From the cell containing the given text, extract its center point as (X, Y) coordinate. 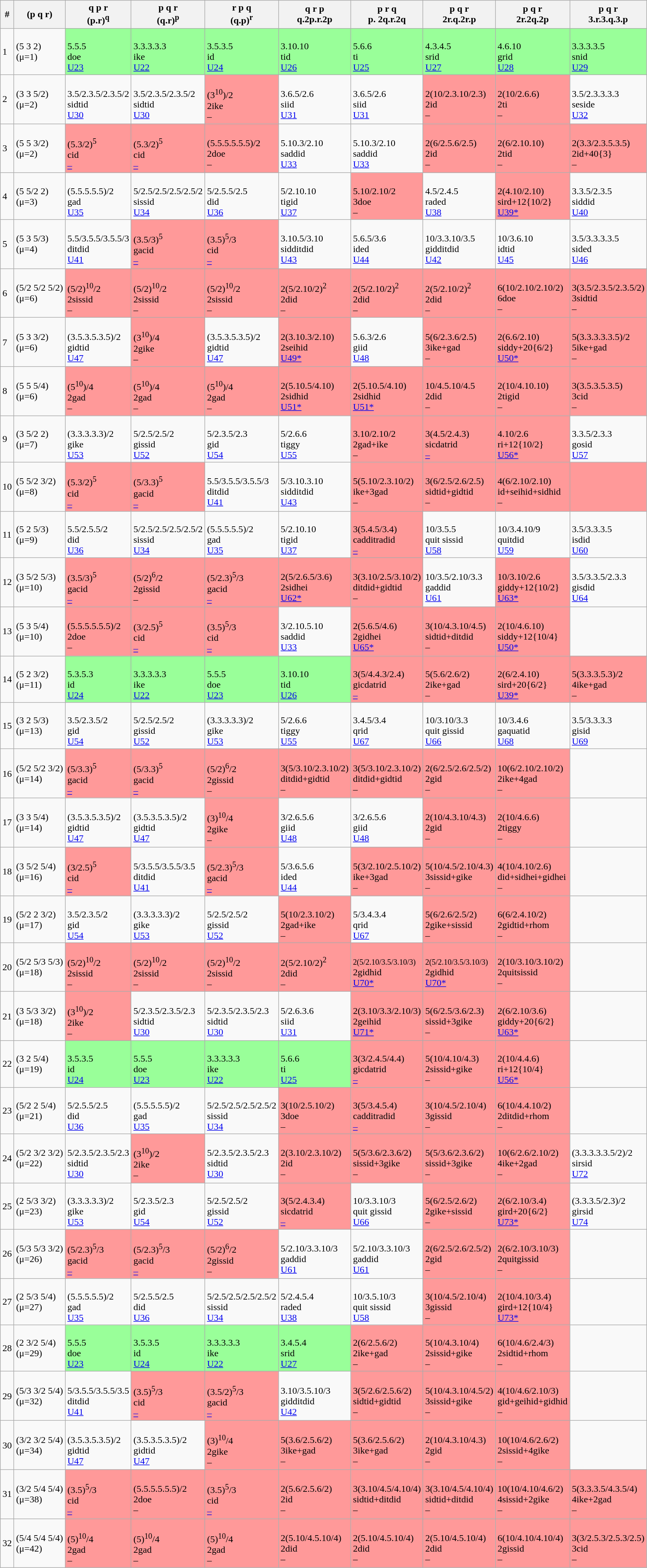
6(6/2.4.10/2)2gidtid+rhom– (533, 919)
23 (7, 1110)
25 (7, 1206)
(3.5/2)5/3gacid– (241, 1396)
6 (7, 293)
5.6.3/2.6giidU48 (387, 342)
10/3.3.10/3.5gidditdidU42 (459, 244)
27 (7, 1302)
(3 2 5/4)(μ=19) (40, 1064)
(p q r) (40, 14)
(5 5/2 3/2)(μ=8) (40, 487)
(5/2 2 3/2)(μ=17) (40, 919)
16 (7, 774)
2(10/4.10/3.4)gird+12{10/4}U73* (533, 1302)
2(3.10/3.3/2.10/3)2geihidU71* (387, 1016)
17 (7, 822)
10/4.5.10/4.52did– (459, 391)
3(3/2.4.5/4.4)gicdatrid– (387, 1064)
2(5.6.5/4.6)2gidheiU65* (387, 631)
10 (7, 487)
(3 5/2 5/3)(μ=10) (40, 582)
3(4.5/2.4.3)sicdatrid– (459, 439)
(5 5 3/2)(μ=2) (40, 148)
3 (7, 148)
p q r(q.r)p (168, 14)
5.5/2.5.5/2didU36 (98, 535)
2(4.10/2.10)sird+12{10/2}U39* (533, 196)
5(6/2.3.6/2.5)3ike+gad– (459, 342)
6(10/4.6/2.4/3)2sidtid+rhom– (533, 1348)
10(6/2.10/2.10/2)2ike+4gad– (533, 774)
3(10/4.3.10/4.5)sidtid+ditdid– (459, 631)
(310)/42gike– (168, 342)
5(10/4.3.10/4.5/2)3sissid+gike– (459, 1396)
(5 2 5/3)(μ=9) (40, 535)
2(6/2.10/3.10/3)2quitgissid– (533, 1254)
6(10/2.10/2.10/2)6doe– (533, 293)
(5 5/2 2)(μ=3) (40, 196)
2(6/2.5.6/2.5)2id– (459, 148)
3.10/3.5.10/3gidditdidU42 (315, 1396)
p q r 2r.2q.2p (533, 14)
5/2.6.3.6siidU31 (315, 1016)
q p r(p.r)q (98, 14)
2(10/4.10.10)2tigid– (533, 391)
28 (7, 1348)
(5/2 5/2 3/2)(μ=14) (40, 774)
(5/4 5/4 5/4)(μ=42) (40, 1543)
2(10/4.6.6)2tiggy– (533, 822)
22 (7, 1064)
3(3.10/2.5/3.10/2)ditdid+gidtid– (387, 582)
2(10/3.10/3.10/2)2quitsissid– (533, 967)
18 (7, 872)
5(3.3.3.5.3)/24ike+gad– (608, 679)
4.5/2.4.5radedU38 (459, 196)
q r pq.2p.r.2p (315, 14)
2(5/2.6.5/3.6)2sidheiU62* (315, 582)
5.6.5/3.6idedU44 (387, 244)
5(3/2.10/2.5.10/2)ike+3gad– (387, 872)
(3.3.3.3.3.5/2)/2sirsidU72 (608, 1159)
3.5/2.3.3.3.3sesideU32 (608, 99)
# (7, 14)
5/3.4.3.4qridU67 (387, 919)
3(6/2.5/2.6/2.5)sidtid+gidtid– (459, 487)
3(5/4.4.3/2.4)gicdatrid– (387, 679)
5(10/2.3.10/2)2gad+ike– (315, 919)
10/3.3.10/3quit gissidU66 (387, 1206)
2 (7, 99)
(5 3 5/4)(μ=10) (40, 631)
14 (7, 679)
26 (7, 1254)
10(6/2.6/2.10/2)4ike+2gad– (533, 1159)
10/3.6.10idtidU45 (533, 244)
(3 5/3 3/2)(μ=18) (40, 1016)
4(10/4.6/2.10/3)gid+geihid+gidhid– (533, 1396)
5/3.10.3.10sidditdidU43 (315, 487)
(3 2 5/3)(μ=13) (40, 726)
31 (7, 1494)
4.3.4.5sridU27 (459, 52)
3(3.5.3.5.3.5)3cid– (608, 391)
1 (7, 52)
5.10/2.10/23doe– (387, 196)
2(10/4.6.10)siddy+12{10/4}U50* (533, 631)
(3 5/2 2)(μ=7) (40, 439)
(5/2 5/3 5/3)(μ=18) (40, 967)
5(6/2.6/2.5/2)2gike+sissid– (459, 919)
3(5/2.4.3.4)sicdatrid– (315, 1206)
(2 5/3 5/4)(μ=27) (40, 1302)
6(10/4.4.10/2)2ditdid+rhom– (533, 1110)
24 (7, 1159)
(3/2 3/2 5/4)(μ=34) (40, 1445)
(5 2 3/2)(μ=11) (40, 679)
3.5/3.3.3.3.5sidedU46 (608, 244)
5(5.10/2.3.10/2)ike+3gad– (387, 487)
19 (7, 919)
2(10/2.3.10/2.3)2id– (459, 99)
5.3.5.3idU24 (98, 679)
11 (7, 535)
3.10.5/3.10sidditdidU43 (315, 244)
10(10/4.10/4.6/2)4sissid+2gike– (533, 1494)
29 (7, 1396)
2(6/2.10/3.6)giddy+20{6/2}U63* (533, 1016)
3.10/2.10/22gad+ike– (387, 439)
2(10/2.6.6)2ti– (533, 99)
10/3.10/2.6giddy+12{10/2}U63* (533, 582)
(5/2 3/2 3/2)(μ=22) (40, 1159)
4.10/2.6ri+12{10/2}U56* (533, 439)
2(3.3/2.3.5.3.5)2id+40{3}– (608, 148)
12 (7, 582)
5(5.6/2.6/2)2ike+gad– (459, 679)
4.6.10gridU28 (533, 52)
3/2.10.5.10saddidU33 (315, 631)
8 (7, 391)
(5 3 3/2)(μ=6) (40, 342)
3.5/3.3.3.3gisidU69 (608, 726)
2(6/2.4.10)sird+20{6/2}U39* (533, 679)
3(5.4.5/3.4)cadditradid– (387, 535)
10/3.4.10/9quitdidU59 (533, 535)
21 (7, 1016)
r p q(q.p)r (241, 14)
(5/3 3/2 5/4)(μ=32) (40, 1396)
6(10/4.10/4.10/4)2gissid– (533, 1543)
5(10/4.10/4.3)2sissid+gike– (459, 1064)
(2 3/2 5/4)(μ=29) (40, 1348)
2(3.10.3/2.10)2seihidU49* (315, 342)
(5 5 5/4)(μ=6) (40, 391)
10/3.4.6gaquatidU68 (533, 726)
2(6.6/2.10)siddy+20{6/2}U50* (533, 342)
10/3.5.10/3quit sissidU58 (387, 1302)
2(6/2.5.6/2)2ike+gad– (387, 1348)
p r qp. 2q.r.2q (387, 14)
3(10/2.5.10/2)3doe– (315, 1110)
5(6/2.5/2.6/2)2gike+sissid– (459, 1206)
p q r3.r.3.q.3.p (608, 14)
5/2.4.5.4radedU38 (315, 1302)
2(10/4.4.6)ri+12{10/4}U56* (533, 1064)
10/3.10/3.3quit gissidU66 (459, 726)
3.4.5/3.4qridU67 (387, 726)
(5 3 2)(μ=1) (40, 52)
5(3.3.3.3.3.5)/25ike+gad– (608, 342)
3(5/3.4.5.4)cadditradid– (387, 1110)
5(3.3.3.5/4.3.5/4)4ike+2gad– (608, 1494)
13 (7, 631)
30 (7, 1445)
10/3.5/2.10/3.3gaddidU61 (459, 582)
5(10/4.5/2.10/4.3)3sissid+gike– (459, 872)
(3/2 5/4 5/4)(μ=38) (40, 1494)
4(6/2.10/2.10)id+seihid+sidhid– (533, 487)
5(10/4.3.10/4)2sissid+gike– (459, 1348)
p q r2r.q.2r.p (459, 14)
4(10/4.10/2.6)did+sidhei+gidhei– (533, 872)
(5 3 5/3)(μ=4) (40, 244)
(2 5/3 3/2)(μ=23) (40, 1206)
10(10/4.6/2.6/2)2sissid+4gike– (533, 1445)
2(6/2.10.10)2tid– (533, 148)
3.5/3.3.3.5isdidU60 (608, 535)
3.3.5/2.3.3gosidU57 (608, 439)
2(6/2.10/3.4)gird+20{6/2}U73* (533, 1206)
(5/2 5/2 5/2)(μ=6) (40, 293)
10/3.5.5quit sissidU58 (459, 535)
9 (7, 439)
3(3.5/2.3.5/2.3.5/2)3sidtid– (608, 293)
(3.3.3.5/2.3)/2girsidU74 (608, 1206)
32 (7, 1543)
3(3/2.5.3/2.5.3/2.5)3cid– (608, 1543)
3.5/3.3.5/2.3.3gisdidU64 (608, 582)
20 (7, 967)
3(5/2.6/2.5.6/2)sidtid+gidtid– (387, 1396)
5/3.6.5.6idedU44 (315, 872)
(3 5/2 5/4)(μ=16) (40, 872)
2(3.10/2.3.10/2)2id– (315, 1159)
15 (7, 726)
2(5.6/2.5.6/2)2id– (315, 1494)
7 (7, 342)
3.3.5/2.3.5siddidU40 (608, 196)
3.4.5.4sridU27 (315, 1348)
(5/2 2 5/4)(μ=21) (40, 1110)
3.3.3.3.5snidU29 (608, 52)
(5/3 5/3 3/2)(μ=26) (40, 1254)
5(6/2.5/3.6/2.3)sissid+3gike– (459, 1016)
5 (7, 244)
(3 3 5/2)(μ=2) (40, 99)
(3 3 5/4)(μ=14) (40, 822)
4 (7, 196)
